Identify which cell holds the provided text, then report its [x, y] central coordinate. 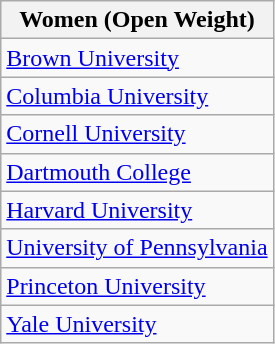
University of Pennsylvania [137, 248]
Women (Open Weight) [137, 20]
Princeton University [137, 286]
Brown University [137, 58]
Harvard University [137, 210]
Cornell University [137, 134]
Yale University [137, 324]
Dartmouth College [137, 172]
Columbia University [137, 96]
